Determine the [x, y] coordinate at the center of the cell enclosing the given text.  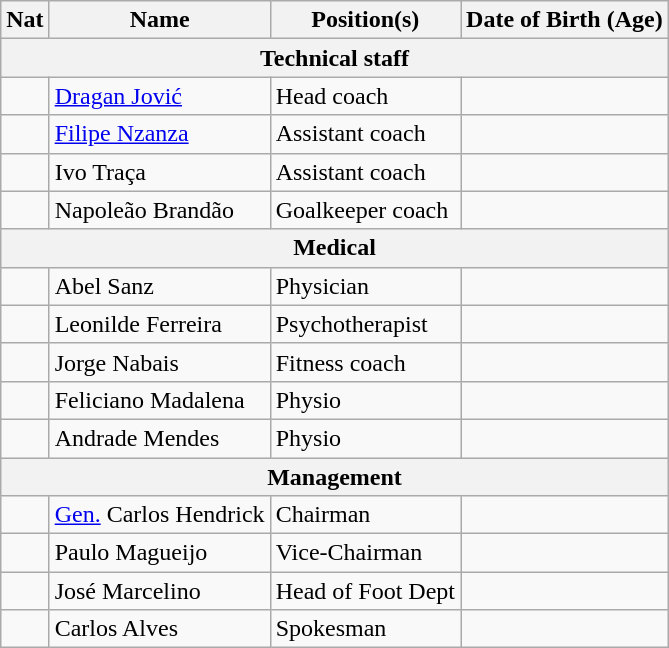
Jorge Nabais [160, 362]
Goalkeeper coach [365, 210]
Fitness coach [365, 362]
Head of Foot Dept [365, 591]
Gen. Carlos Hendrick [160, 515]
Nat [25, 20]
Filipe Nzanza [160, 134]
Psychotherapist [365, 324]
Date of Birth (Age) [565, 20]
Medical [334, 248]
Leonilde Ferreira [160, 324]
Paulo Magueijo [160, 553]
Ivo Traça [160, 172]
José Marcelino [160, 591]
Andrade Mendes [160, 438]
Name [160, 20]
Vice-Chairman [365, 553]
Chairman [365, 515]
Head coach [365, 96]
Napoleão Brandão [160, 210]
Management [334, 477]
Feliciano Madalena [160, 400]
Physician [365, 286]
Technical staff [334, 58]
Position(s) [365, 20]
Spokesman [365, 629]
Dragan Jović [160, 96]
Abel Sanz [160, 286]
Carlos Alves [160, 629]
